Return the (X, Y) coordinate for the center point of the cell that contains the specified text.  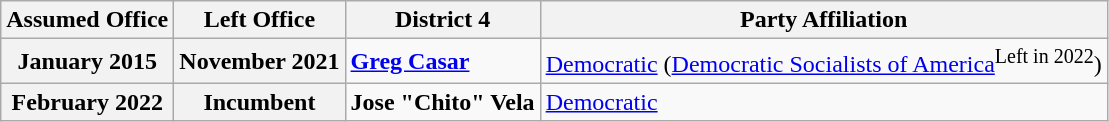
Left Office (260, 20)
Assumed Office (88, 20)
Jose "Chito" Vela (442, 102)
Incumbent (260, 102)
Party Affiliation (824, 20)
November 2021 (260, 62)
February 2022 (88, 102)
January 2015 (88, 62)
Democratic (824, 102)
Greg Casar (442, 62)
District 4 (442, 20)
Democratic (Democratic Socialists of AmericaLeft in 2022) (824, 62)
